Provide the (X, Y) coordinate of the cell's center where the given text is located.  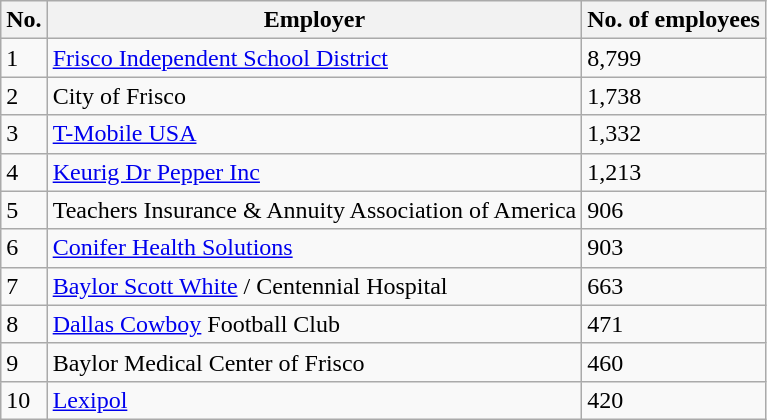
City of Frisco (314, 96)
Baylor Scott White / Centennial Hospital (314, 286)
471 (674, 324)
1,332 (674, 134)
1 (24, 58)
3 (24, 134)
1,738 (674, 96)
8,799 (674, 58)
Frisco Independent School District (314, 58)
Teachers Insurance & Annuity Association of America (314, 210)
Employer (314, 20)
903 (674, 248)
Baylor Medical Center of Frisco (314, 362)
T-Mobile USA (314, 134)
Conifer Health Solutions (314, 248)
2 (24, 96)
663 (674, 286)
No. (24, 20)
5 (24, 210)
4 (24, 172)
7 (24, 286)
906 (674, 210)
Keurig Dr Pepper Inc (314, 172)
1,213 (674, 172)
6 (24, 248)
No. of employees (674, 20)
9 (24, 362)
460 (674, 362)
420 (674, 400)
Dallas Cowboy Football Club (314, 324)
10 (24, 400)
Lexipol (314, 400)
8 (24, 324)
